Detect which cell encompasses the target text, then output its (x, y) center coordinate. 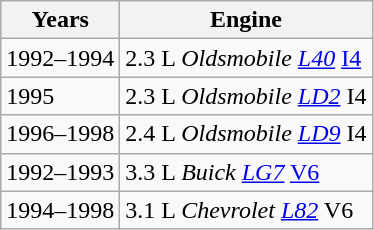
2.4 L Oldsmobile LD9 I4 (246, 134)
1992–1993 (60, 172)
1996–1998 (60, 134)
2.3 L Oldsmobile LD2 I4 (246, 96)
3.3 L Buick LG7 V6 (246, 172)
1992–1994 (60, 58)
1994–1998 (60, 210)
2.3 L Oldsmobile L40 I4 (246, 58)
Engine (246, 20)
3.1 L Chevrolet L82 V6 (246, 210)
Years (60, 20)
1995 (60, 96)
